Capture the cell that displays the provided text and extract its (X, Y) central coordinate. 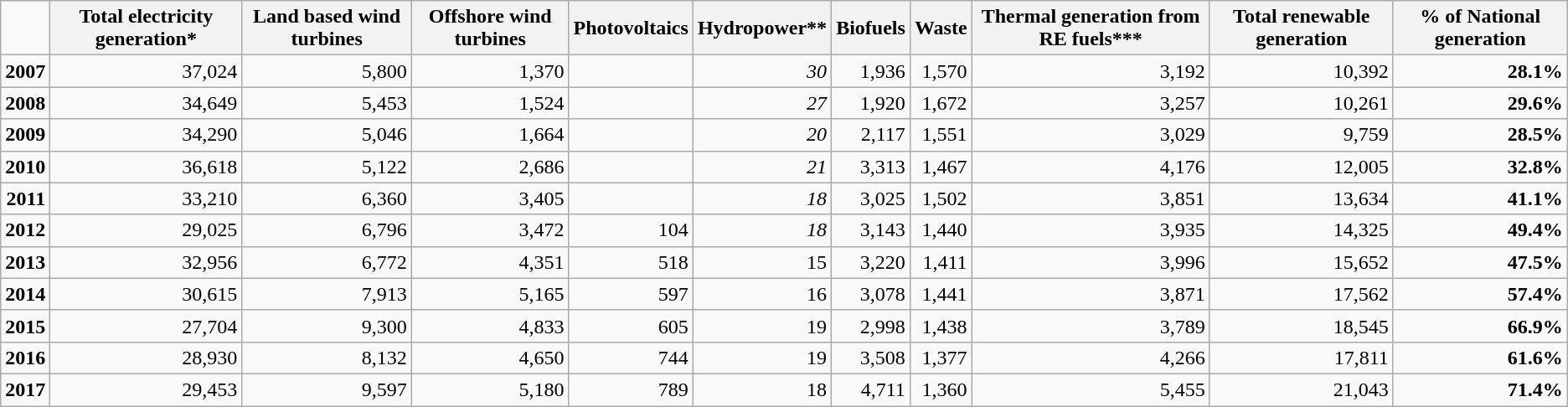
1,502 (941, 198)
34,290 (146, 135)
2014 (25, 294)
41.1% (1480, 198)
Waste (941, 28)
5,122 (327, 167)
3,192 (1091, 71)
3,996 (1091, 262)
1,440 (941, 230)
3,508 (871, 358)
4,351 (490, 262)
Thermal generation from RE fuels*** (1091, 28)
5,165 (490, 294)
3,029 (1091, 135)
4,711 (871, 389)
2010 (25, 167)
7,913 (327, 294)
Photovoltaics (631, 28)
2017 (25, 389)
14,325 (1302, 230)
3,220 (871, 262)
1,441 (941, 294)
34,649 (146, 103)
15,652 (1302, 262)
4,650 (490, 358)
1,438 (941, 326)
6,772 (327, 262)
29,025 (146, 230)
3,851 (1091, 198)
Biofuels (871, 28)
49.4% (1480, 230)
1,411 (941, 262)
605 (631, 326)
Land based wind turbines (327, 28)
1,936 (871, 71)
10,261 (1302, 103)
5,800 (327, 71)
20 (762, 135)
3,025 (871, 198)
36,618 (146, 167)
2007 (25, 71)
1,664 (490, 135)
Total electricity generation* (146, 28)
32.8% (1480, 167)
1,377 (941, 358)
16 (762, 294)
47.5% (1480, 262)
33,210 (146, 198)
6,360 (327, 198)
518 (631, 262)
3,313 (871, 167)
3,472 (490, 230)
21,043 (1302, 389)
9,759 (1302, 135)
1,524 (490, 103)
8,132 (327, 358)
6,796 (327, 230)
30,615 (146, 294)
3,405 (490, 198)
27 (762, 103)
37,024 (146, 71)
2015 (25, 326)
1,570 (941, 71)
2011 (25, 198)
2009 (25, 135)
104 (631, 230)
66.9% (1480, 326)
Total renewable generation (1302, 28)
3,871 (1091, 294)
17,811 (1302, 358)
2016 (25, 358)
29.6% (1480, 103)
Hydropower** (762, 28)
744 (631, 358)
2013 (25, 262)
30 (762, 71)
17,562 (1302, 294)
2,686 (490, 167)
27,704 (146, 326)
1,360 (941, 389)
21 (762, 167)
3,143 (871, 230)
13,634 (1302, 198)
3,789 (1091, 326)
2,117 (871, 135)
3,935 (1091, 230)
28.1% (1480, 71)
4,176 (1091, 167)
9,597 (327, 389)
32,956 (146, 262)
% of National generation (1480, 28)
5,455 (1091, 389)
2008 (25, 103)
1,672 (941, 103)
15 (762, 262)
4,266 (1091, 358)
4,833 (490, 326)
29,453 (146, 389)
3,257 (1091, 103)
28.5% (1480, 135)
5,046 (327, 135)
9,300 (327, 326)
2,998 (871, 326)
3,078 (871, 294)
1,370 (490, 71)
1,551 (941, 135)
71.4% (1480, 389)
Offshore wind turbines (490, 28)
12,005 (1302, 167)
1,920 (871, 103)
5,453 (327, 103)
57.4% (1480, 294)
1,467 (941, 167)
28,930 (146, 358)
61.6% (1480, 358)
2012 (25, 230)
10,392 (1302, 71)
5,180 (490, 389)
18,545 (1302, 326)
789 (631, 389)
597 (631, 294)
